Output the (x, y) coordinate of the center of the cell containing the given text.  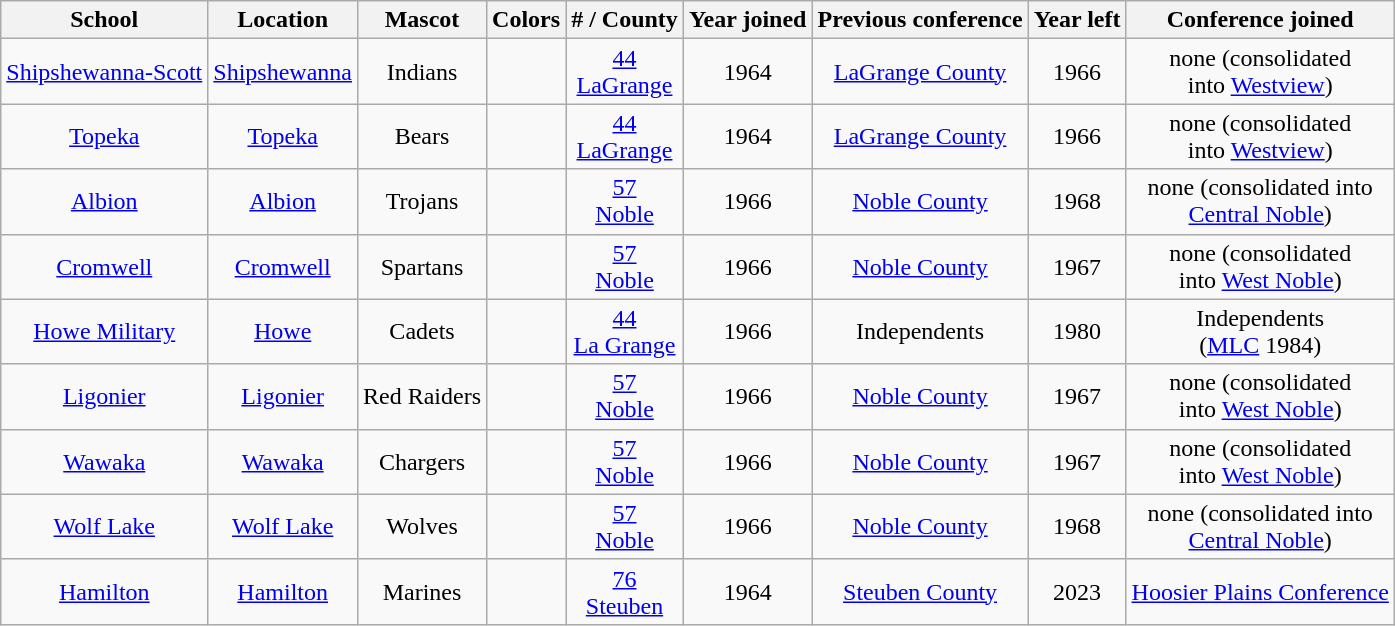
Red Raiders (422, 396)
Marines (422, 592)
2023 (1077, 592)
Trojans (422, 202)
# / County (625, 20)
Shipshewanna (283, 72)
Howe Military (104, 332)
Year joined (748, 20)
Shipshewanna-Scott (104, 72)
Colors (526, 20)
Wolves (422, 526)
Howe (283, 332)
Spartans (422, 266)
Year left (1077, 20)
Independents (920, 332)
Cadets (422, 332)
1980 (1077, 332)
School (104, 20)
Location (283, 20)
Independents(MLC 1984) (1260, 332)
Steuben County (920, 592)
Indians (422, 72)
Bears (422, 136)
Previous conference (920, 20)
Hoosier Plains Conference (1260, 592)
44 La Grange (625, 332)
Conference joined (1260, 20)
Mascot (422, 20)
Chargers (422, 462)
76 Steuben (625, 592)
